Locate the cell with the specified text and output its (x, y) center coordinate. 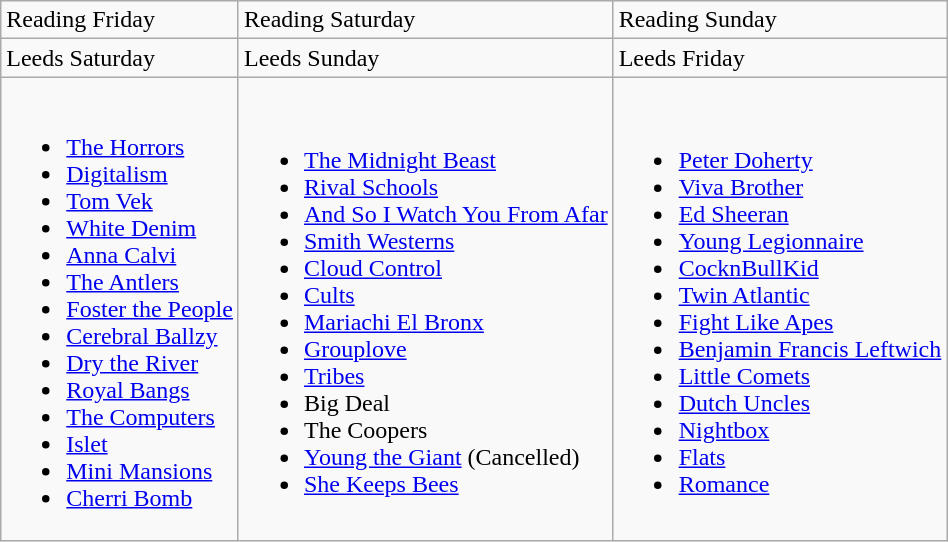
Reading Sunday (780, 20)
Reading Friday (120, 20)
Leeds Friday (780, 58)
Reading Saturday (426, 20)
Leeds Sunday (426, 58)
Leeds Saturday (120, 58)
